Locate the cell with the specified text and output its (X, Y) center coordinate. 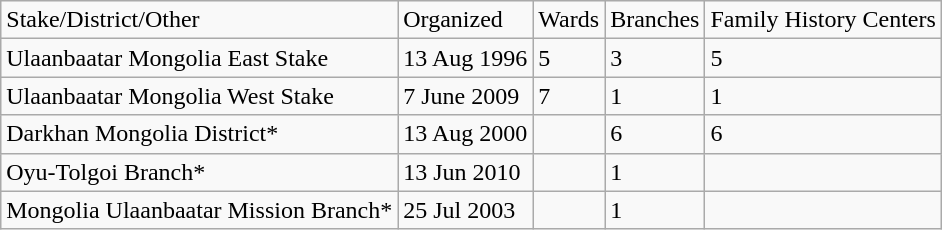
Wards (569, 20)
Organized (466, 20)
13 Aug 2000 (466, 134)
25 Jul 2003 (466, 210)
Branches (655, 20)
Ulaanbaatar Mongolia West Stake (200, 96)
13 Jun 2010 (466, 172)
Stake/District/Other (200, 20)
13 Aug 1996 (466, 58)
7 (569, 96)
Darkhan Mongolia District* (200, 134)
Mongolia Ulaanbaatar Mission Branch* (200, 210)
Ulaanbaatar Mongolia East Stake (200, 58)
3 (655, 58)
Family History Centers (823, 20)
Oyu-Tolgoi Branch* (200, 172)
7 June 2009 (466, 96)
